Search for the cell housing the specified text and yield its [X, Y] center coordinate. 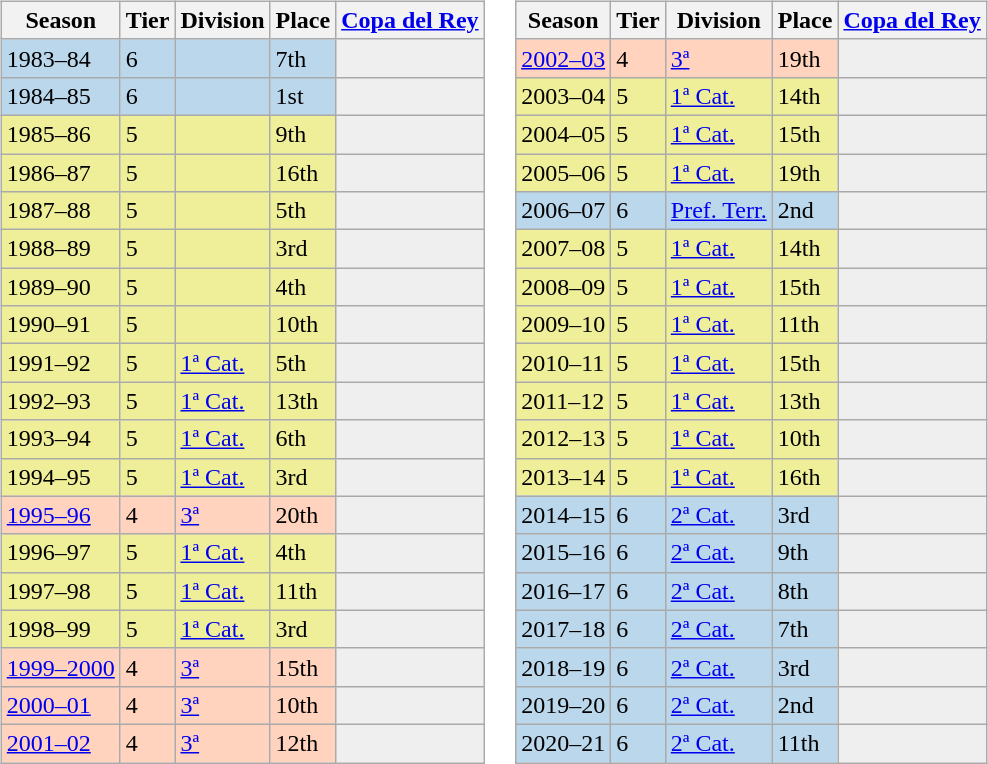
1994–95 [60, 477]
1983–84 [60, 58]
1985–86 [60, 134]
1987–88 [60, 211]
1989–90 [60, 287]
2004–05 [564, 134]
1991–92 [60, 363]
1997–98 [60, 591]
2009–10 [564, 325]
1996–97 [60, 553]
2014–15 [564, 515]
2006–07 [564, 211]
20th [303, 515]
2001–02 [60, 743]
1995–96 [60, 515]
12th [303, 743]
2007–08 [564, 249]
1st [303, 96]
2020–21 [564, 743]
2005–06 [564, 173]
Pref. Terr. [718, 211]
1993–94 [60, 439]
2017–18 [564, 629]
1992–93 [60, 401]
2019–20 [564, 705]
6th [303, 439]
2013–14 [564, 477]
1986–87 [60, 173]
2016–17 [564, 591]
2008–09 [564, 287]
1984–85 [60, 96]
2010–11 [564, 363]
1999–2000 [60, 667]
2015–16 [564, 553]
8th [805, 591]
2018–19 [564, 667]
1990–91 [60, 325]
2000–01 [60, 705]
2011–12 [564, 401]
1988–89 [60, 249]
1998–99 [60, 629]
2003–04 [564, 96]
2012–13 [564, 439]
2002–03 [564, 58]
